Detect which cell encompasses the target text, then output its [x, y] center coordinate. 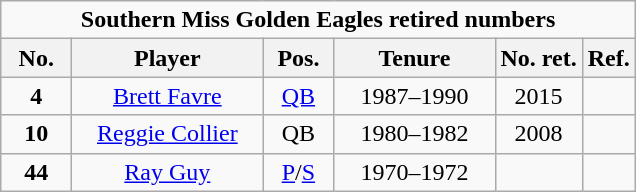
1980–1982 [414, 134]
No. [36, 58]
2015 [538, 96]
Pos. [298, 58]
No. ret. [538, 58]
Player [168, 58]
Tenure [414, 58]
44 [36, 172]
4 [36, 96]
Southern Miss Golden Eagles retired numbers [318, 20]
Brett Favre [168, 96]
10 [36, 134]
Reggie Collier [168, 134]
1970–1972 [414, 172]
P/S [298, 172]
1987–1990 [414, 96]
Ref. [608, 58]
2008 [538, 134]
Ray Guy [168, 172]
